Identify which cell holds the provided text, then report its [X, Y] central coordinate. 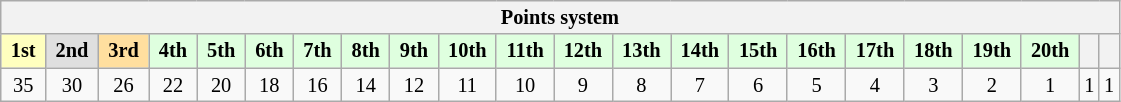
2nd [72, 51]
20 [221, 85]
5th [221, 51]
Points system [560, 17]
17th [875, 51]
15th [758, 51]
10th [467, 51]
7 [700, 85]
4 [875, 85]
8 [641, 85]
11 [467, 85]
18 [269, 85]
12 [414, 85]
9 [583, 85]
19th [992, 51]
30 [72, 85]
4th [173, 51]
16 [317, 85]
18th [933, 51]
10 [524, 85]
6th [269, 51]
12th [583, 51]
2 [992, 85]
22 [173, 85]
3rd [123, 51]
16th [816, 51]
14th [700, 51]
35 [24, 85]
26 [123, 85]
13th [641, 51]
8th [366, 51]
20th [1050, 51]
1st [24, 51]
11th [524, 51]
14 [366, 85]
6 [758, 85]
9th [414, 51]
5 [816, 85]
3 [933, 85]
7th [317, 51]
